Determine the (x, y) coordinate at the center of the cell enclosing the given text.  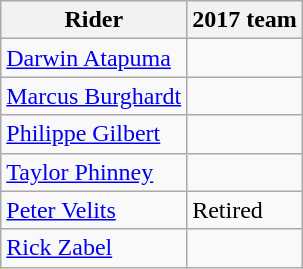
Marcus Burghardt (94, 96)
Darwin Atapuma (94, 58)
Rider (94, 20)
Rick Zabel (94, 248)
Philippe Gilbert (94, 134)
Peter Velits (94, 210)
Retired (245, 210)
2017 team (245, 20)
Taylor Phinney (94, 172)
